From the cell containing the given text, extract its center point as (x, y) coordinate. 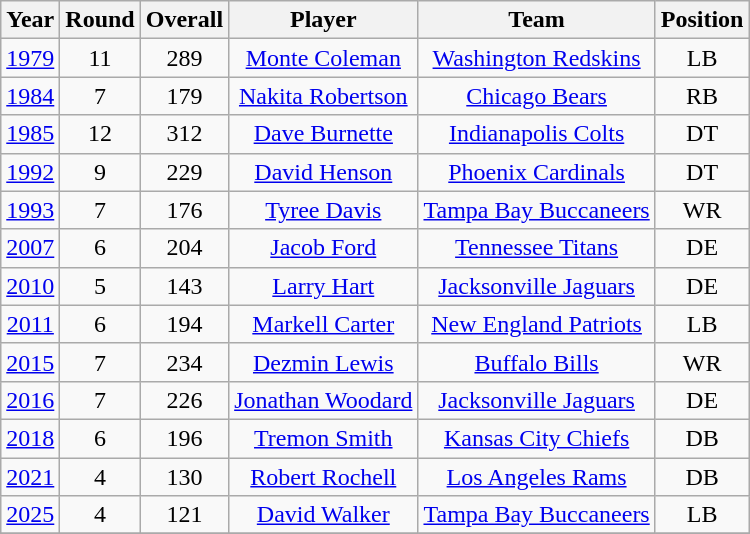
2021 (30, 477)
Tennessee Titans (536, 248)
Team (536, 20)
Monte Coleman (324, 58)
234 (184, 362)
1993 (30, 210)
Round (100, 20)
Robert Rochell (324, 477)
2010 (30, 286)
Jacob Ford (324, 248)
Los Angeles Rams (536, 477)
Player (324, 20)
Phoenix Cardinals (536, 172)
Dave Burnette (324, 134)
Washington Redskins (536, 58)
2015 (30, 362)
Year (30, 20)
David Walker (324, 515)
Indianapolis Colts (536, 134)
Markell Carter (324, 324)
5 (100, 286)
Chicago Bears (536, 96)
Larry Hart (324, 286)
143 (184, 286)
1979 (30, 58)
196 (184, 438)
121 (184, 515)
194 (184, 324)
11 (100, 58)
Dezmin Lewis (324, 362)
Position (702, 20)
New England Patriots (536, 324)
2018 (30, 438)
226 (184, 400)
1992 (30, 172)
229 (184, 172)
289 (184, 58)
Tremon Smith (324, 438)
Buffalo Bills (536, 362)
Overall (184, 20)
Tyree Davis (324, 210)
2016 (30, 400)
130 (184, 477)
2025 (30, 515)
1985 (30, 134)
Kansas City Chiefs (536, 438)
RB (702, 96)
2011 (30, 324)
Jonathan Woodard (324, 400)
12 (100, 134)
176 (184, 210)
179 (184, 96)
1984 (30, 96)
9 (100, 172)
Nakita Robertson (324, 96)
204 (184, 248)
312 (184, 134)
2007 (30, 248)
David Henson (324, 172)
